Identify which cell holds the provided text, then report its (X, Y) central coordinate. 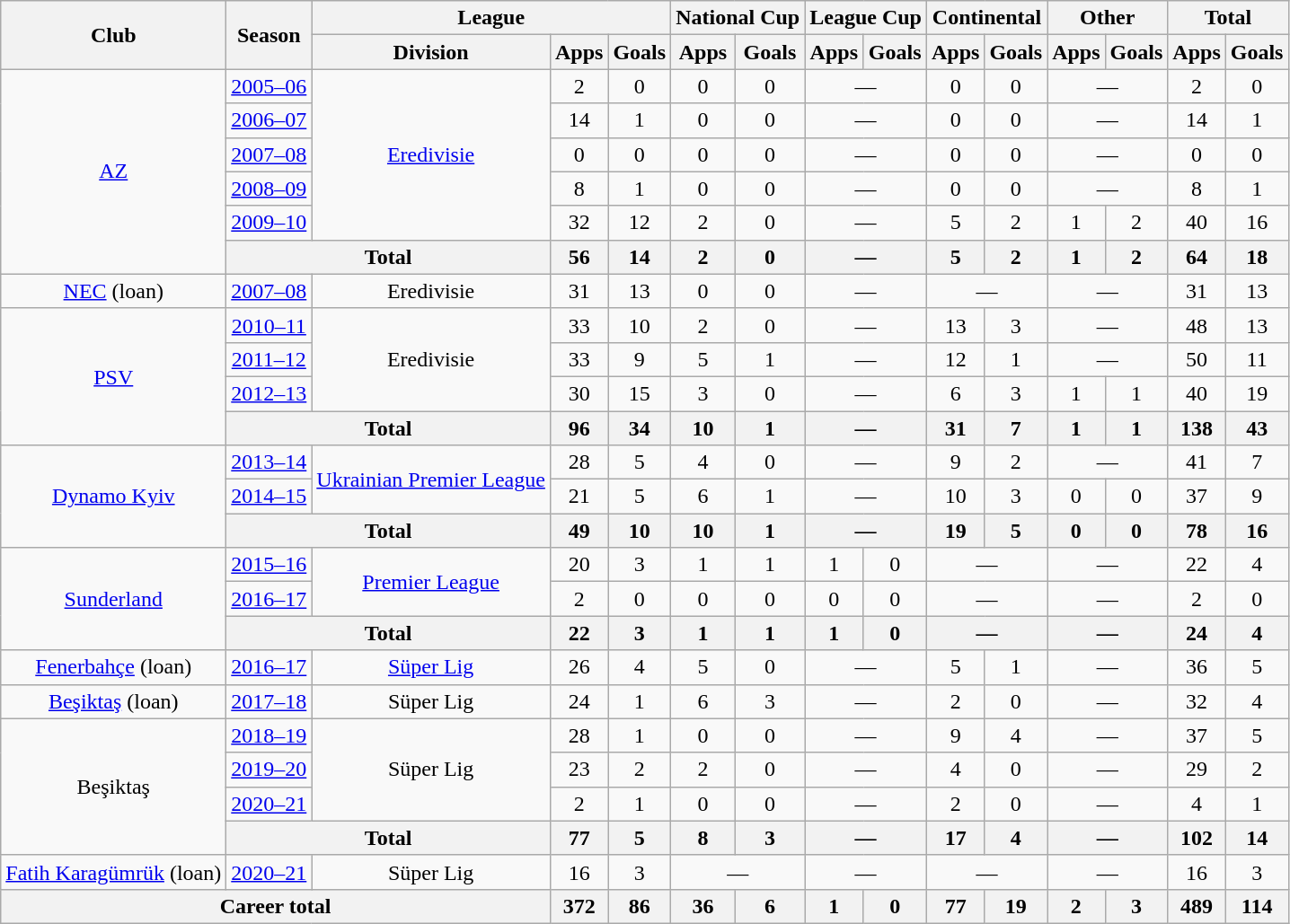
18 (1257, 257)
Club (113, 35)
AZ (113, 172)
Season (269, 35)
Other (1108, 18)
30 (579, 393)
21 (579, 497)
2006–07 (269, 120)
National Cup (738, 18)
League Cup (866, 18)
Beşiktaş (loan) (113, 701)
34 (640, 428)
2019–20 (269, 770)
20 (579, 565)
2013–14 (269, 462)
2015–16 (269, 565)
2017–18 (269, 701)
2014–15 (269, 497)
23 (579, 770)
2018–19 (269, 735)
26 (579, 667)
2011–12 (269, 359)
138 (1197, 428)
17 (955, 838)
League (491, 18)
86 (640, 906)
2010–11 (269, 325)
41 (1197, 462)
Continental (986, 18)
50 (1197, 359)
Fatih Karagümrük (loan) (113, 872)
Premier League (431, 582)
PSV (113, 376)
Ukrainian Premier League (431, 480)
Beşiktaş (113, 787)
Career total (276, 906)
Fenerbahçe (loan) (113, 667)
29 (1197, 770)
64 (1197, 257)
48 (1197, 325)
Dynamo Kyiv (113, 497)
2009–10 (269, 223)
114 (1257, 906)
NEC (loan) (113, 291)
2012–13 (269, 393)
11 (1257, 359)
15 (640, 393)
96 (579, 428)
489 (1197, 906)
56 (579, 257)
Division (431, 52)
2005–06 (269, 86)
2008–09 (269, 189)
78 (1197, 531)
Sunderland (113, 599)
102 (1197, 838)
49 (579, 531)
372 (579, 906)
43 (1257, 428)
